Search for the cell housing the specified text and yield its [x, y] center coordinate. 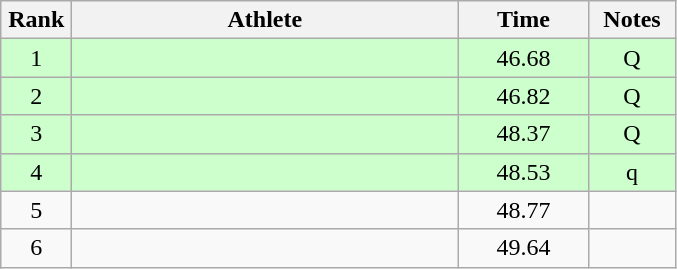
Time [524, 20]
49.64 [524, 248]
46.68 [524, 58]
1 [36, 58]
6 [36, 248]
Athlete [265, 20]
Rank [36, 20]
48.37 [524, 134]
q [632, 172]
2 [36, 96]
48.77 [524, 210]
46.82 [524, 96]
48.53 [524, 172]
3 [36, 134]
5 [36, 210]
4 [36, 172]
Notes [632, 20]
